Find where the given text appears and provide that cell's center as (x, y) coordinate. 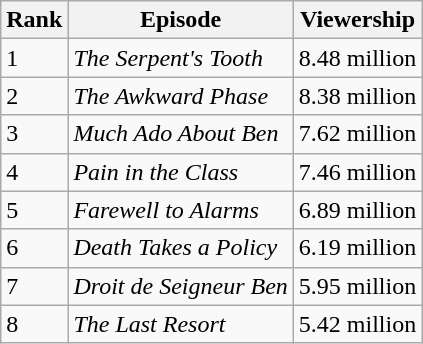
7.62 million (357, 134)
6 (34, 248)
Episode (180, 20)
6.89 million (357, 210)
Droit de Seigneur Ben (180, 286)
Much Ado About Ben (180, 134)
8.48 million (357, 58)
2 (34, 96)
8 (34, 324)
8.38 million (357, 96)
6.19 million (357, 248)
3 (34, 134)
5.95 million (357, 286)
The Serpent's Tooth (180, 58)
1 (34, 58)
Death Takes a Policy (180, 248)
5 (34, 210)
The Last Resort (180, 324)
7 (34, 286)
Rank (34, 20)
Viewership (357, 20)
5.42 million (357, 324)
Pain in the Class (180, 172)
The Awkward Phase (180, 96)
7.46 million (357, 172)
4 (34, 172)
Farewell to Alarms (180, 210)
